Locate the cell with the specified text and output its (X, Y) center coordinate. 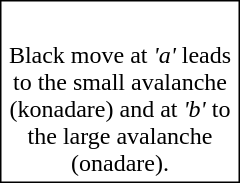
Black move at 'a' leads to the small avalanche (konadare) and at 'b' to the large avalanche (onadare). (120, 109)
